Search for the cell housing the specified text and yield its [X, Y] center coordinate. 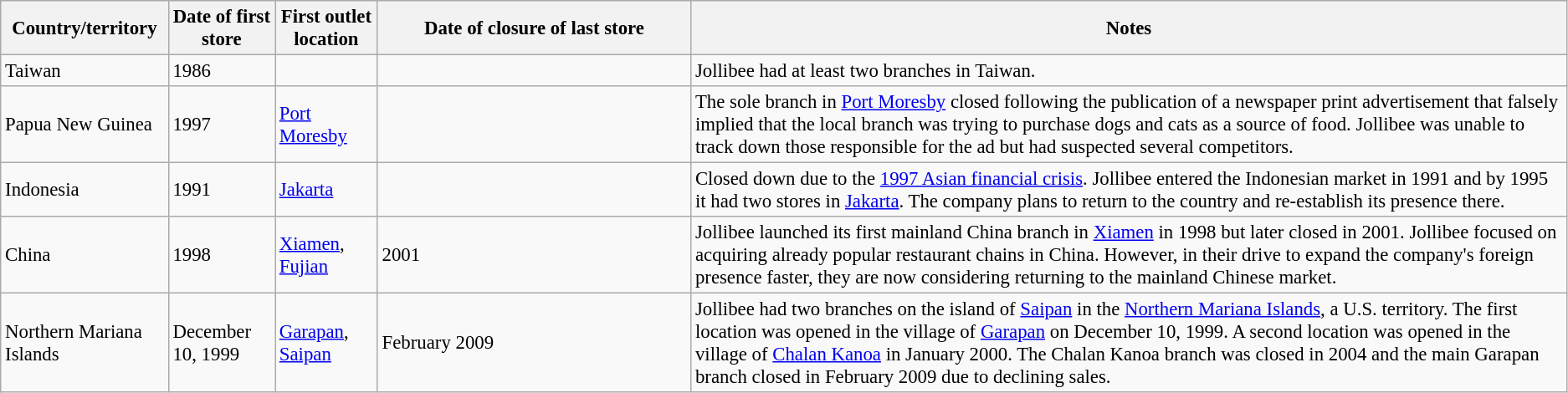
Port Moresby [326, 125]
February 2009 [534, 343]
First outlet location [326, 28]
Date of closure of last store [534, 28]
1991 [221, 191]
Garapan, Saipan [326, 343]
Taiwan [85, 71]
China [85, 255]
Jakarta [326, 191]
1986 [221, 71]
Papua New Guinea [85, 125]
2001 [534, 255]
Northern Mariana Islands [85, 343]
1998 [221, 255]
Jollibee had at least two branches in Taiwan. [1130, 71]
December 10, 1999 [221, 343]
Date of first store [221, 28]
Indonesia [85, 191]
Country/territory [85, 28]
1997 [221, 125]
Xiamen, Fujian [326, 255]
Notes [1130, 28]
